Scan for the cell matching the given text and deliver its [x, y] coordinate at center. 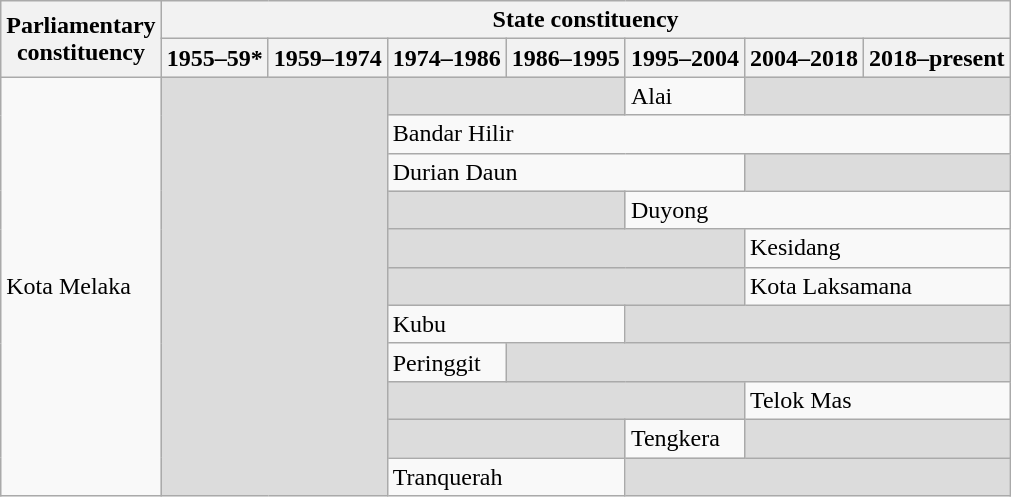
2018–present [936, 58]
Tengkera [684, 438]
Telok Mas [877, 400]
Tranquerah [506, 477]
1974–1986 [446, 58]
Durian Daun [566, 172]
1995–2004 [684, 58]
Kesidang [877, 248]
Kota Melaka [81, 286]
Kubu [506, 324]
Alai [684, 96]
Kota Laksamana [877, 286]
Bandar Hilir [698, 134]
2004–2018 [804, 58]
1955–59* [214, 58]
1959–1974 [328, 58]
Peringgit [446, 362]
Duyong [818, 210]
1986–1995 [566, 58]
Parliamentaryconstituency [81, 39]
State constituency [586, 20]
